Provide the (X, Y) coordinate of the cell's center where the given text is located.  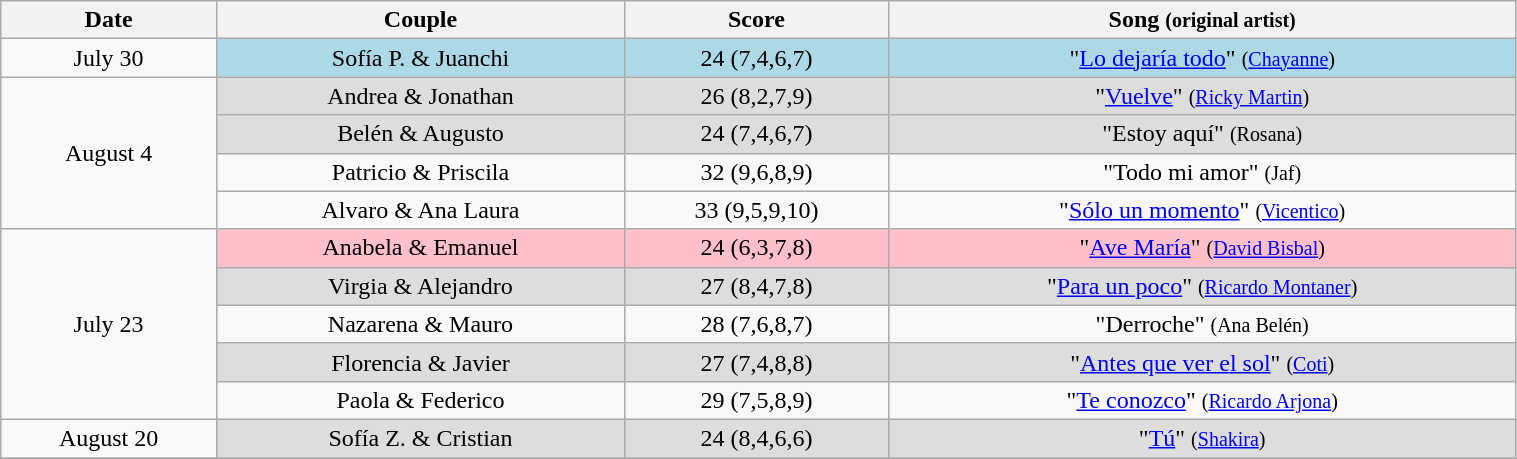
"Te conozco" (Ricardo Arjona) (1202, 400)
Sofía Z. & Cristian (420, 438)
Florencia & Javier (420, 362)
Score (757, 20)
Andrea & Jonathan (420, 96)
Patricio & Priscila (420, 172)
28 (7,6,8,7) (757, 324)
"Sólo un momento" (Vicentico) (1202, 210)
Song (original artist) (1202, 20)
"Vuelve" (Ricky Martin) (1202, 96)
"Lo dejaría todo" (Chayanne) (1202, 58)
Paola & Federico (420, 400)
29 (7,5,8,9) (757, 400)
Couple (420, 20)
Anabela & Emanuel (420, 248)
Alvaro & Ana Laura (420, 210)
27 (8,4,7,8) (757, 286)
Sofía P. & Juanchi (420, 58)
Virgia & Alejandro (420, 286)
"Ave María" (David Bisbal) (1202, 248)
24 (6,3,7,8) (757, 248)
Date (109, 20)
"Derroche" (Ana Belén) (1202, 324)
July 23 (109, 324)
32 (9,6,8,9) (757, 172)
August 4 (109, 153)
July 30 (109, 58)
27 (7,4,8,8) (757, 362)
Nazarena & Mauro (420, 324)
"Tú" (Shakira) (1202, 438)
August 20 (109, 438)
"Para un poco" (Ricardo Montaner) (1202, 286)
26 (8,2,7,9) (757, 96)
33 (9,5,9,10) (757, 210)
Belén & Augusto (420, 134)
"Todo mi amor" (Jaf) (1202, 172)
"Antes que ver el sol" (Coti) (1202, 362)
24 (8,4,6,6) (757, 438)
"Estoy aquí" (Rosana) (1202, 134)
